Return (X, Y) of the center of cell containing provided text 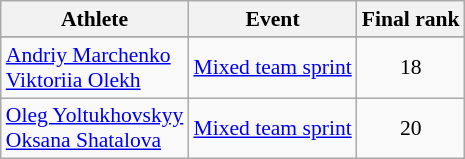
Final rank (411, 19)
Event (272, 19)
Andriy MarchenkoViktoriia Olekh (95, 68)
20 (411, 128)
Oleg YoltukhovskyyOksana Shatalova (95, 128)
18 (411, 68)
Athlete (95, 19)
